Return the [X, Y] coordinate for the center point of the cell that contains the specified text.  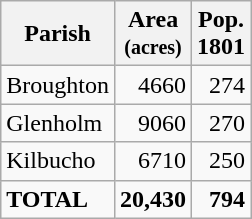
Area (acres) [152, 34]
Pop. 1801 [222, 34]
270 [222, 123]
6710 [152, 161]
TOTAL [58, 199]
Parish [58, 34]
250 [222, 161]
794 [222, 199]
Glenholm [58, 123]
274 [222, 85]
Kilbucho [58, 161]
4660 [152, 85]
20,430 [152, 199]
9060 [152, 123]
Broughton [58, 85]
